Detect which cell encompasses the target text, then output its (x, y) center coordinate. 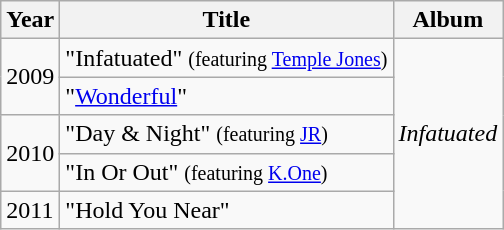
"Infatuated" (featuring Temple Jones) (226, 58)
2009 (30, 77)
Album (448, 20)
2010 (30, 153)
Year (30, 20)
Infatuated (448, 134)
"Day & Night" (featuring JR) (226, 134)
"Wonderful" (226, 96)
"Hold You Near" (226, 210)
Title (226, 20)
"In Or Out" (featuring K.One) (226, 172)
2011 (30, 210)
